Return the [x, y] coordinate for the center point of the cell that contains the specified text.  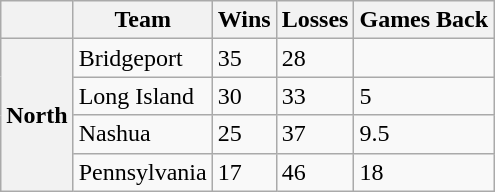
46 [315, 172]
Nashua [142, 134]
Games Back [424, 20]
25 [244, 134]
5 [424, 96]
37 [315, 134]
Long Island [142, 96]
Bridgeport [142, 58]
35 [244, 58]
Losses [315, 20]
18 [424, 172]
Wins [244, 20]
28 [315, 58]
Team [142, 20]
North [37, 115]
17 [244, 172]
9.5 [424, 134]
33 [315, 96]
30 [244, 96]
Pennsylvania [142, 172]
